Detect which cell encompasses the target text, then output its [x, y] center coordinate. 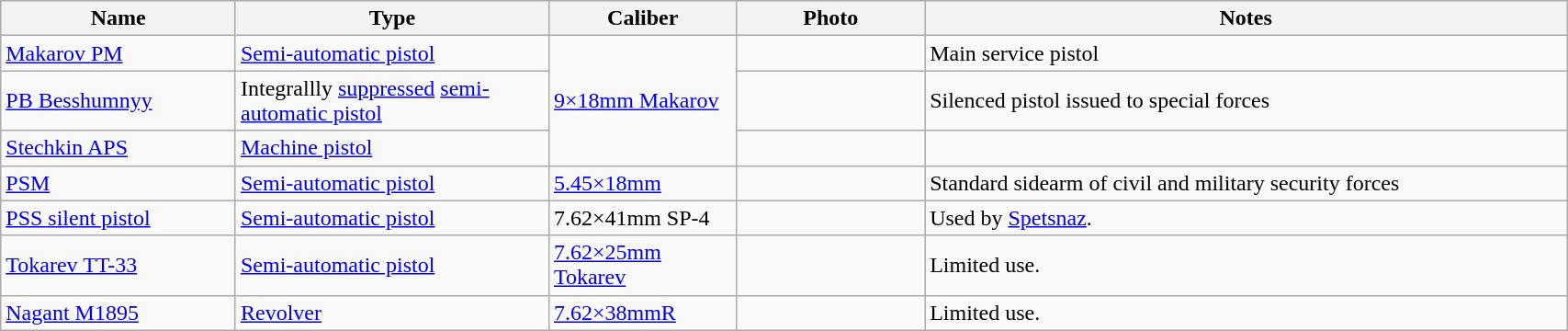
Main service pistol [1246, 53]
Standard sidearm of civil and military security forces [1246, 183]
Tokarev TT-33 [118, 265]
Notes [1246, 18]
9×18mm Makarov [643, 101]
PB Besshumnyy [118, 101]
7.62×38mmR [643, 313]
Name [118, 18]
Stechkin APS [118, 148]
Silenced pistol issued to special forces [1246, 101]
Used by Spetsnaz. [1246, 218]
Nagant M1895 [118, 313]
Revolver [391, 313]
Type [391, 18]
5.45×18mm [643, 183]
7.62×41mm SP-4 [643, 218]
PSM [118, 183]
Caliber [643, 18]
Integrallly suppressed semi-automatic pistol [391, 101]
Photo [830, 18]
7.62×25mm Tokarev [643, 265]
Makarov PM [118, 53]
PSS silent pistol [118, 218]
Machine pistol [391, 148]
